Identify which cell holds the provided text, then report its [x, y] central coordinate. 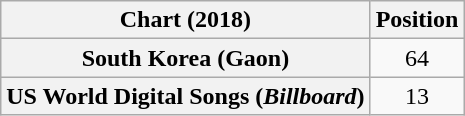
Chart (2018) [186, 20]
US World Digital Songs (Billboard) [186, 96]
South Korea (Gaon) [186, 58]
13 [417, 96]
64 [417, 58]
Position [417, 20]
